For the text-containing cell, return its midpoint in (x, y) coordinate format. 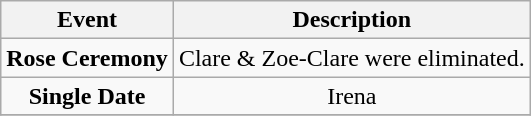
Single Date (88, 96)
Rose Ceremony (88, 58)
Irena (352, 96)
Clare & Zoe-Clare were eliminated. (352, 58)
Description (352, 20)
Event (88, 20)
